Extract the (x, y) coordinate from the center of the cell holding the provided text.  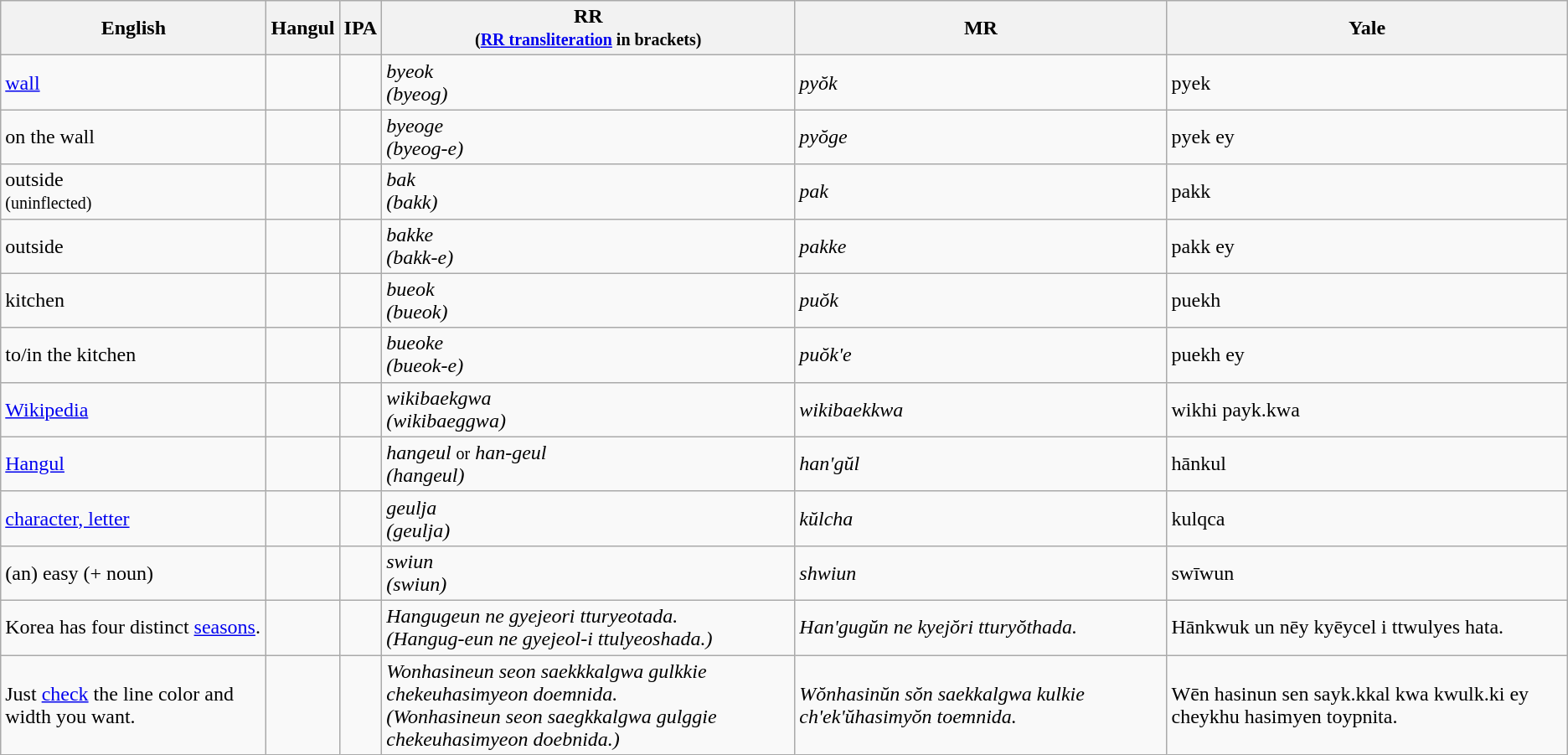
Wikipedia (134, 409)
swīwun (1367, 573)
pyŏge (981, 137)
puŏk'e (981, 355)
Han'gugŭn ne kyejŏri tturyŏthada. (981, 627)
English (134, 28)
MR (981, 28)
puekh (1367, 300)
bak(bakk) (588, 191)
bakke(bakk-e) (588, 246)
kŭlcha (981, 518)
hānkul (1367, 464)
swiun(swiun) (588, 573)
Hangugeun ne gyejeori tturyeotada.(Hangug-eun ne gyejeol-i ttulyeoshada.) (588, 627)
wikibaekkwa (981, 409)
pyek ey (1367, 137)
bueoke(bueok-e) (588, 355)
Just check the line color and width you want. (134, 706)
wikibaekgwa(wikibaeggwa) (588, 409)
pyŏk (981, 82)
RR(RR transliteration in brackets) (588, 28)
byeok(byeog) (588, 82)
Korea has four distinct seasons. (134, 627)
shwiun (981, 573)
character, letter (134, 518)
kitchen (134, 300)
on the wall (134, 137)
puŏk (981, 300)
Wēn hasinun sen sayk.kkal kwa kwulk.ki ey cheykhu hasimyen toypnita. (1367, 706)
(an) easy (+ noun) (134, 573)
outside (134, 246)
wall (134, 82)
pyek (1367, 82)
byeoge(byeog-e) (588, 137)
bueok(bueok) (588, 300)
wikhi payk.kwa (1367, 409)
IPA (360, 28)
pakk ey (1367, 246)
to/in the kitchen (134, 355)
Hānkwuk un nēy kyēycel i ttwulyes hata. (1367, 627)
Yale (1367, 28)
pakke (981, 246)
pakk (1367, 191)
pak (981, 191)
kulqca (1367, 518)
outside(uninflected) (134, 191)
Wŏnhasinŭn sŏn saekkalgwa kulkie ch'ek'ŭhasimyŏn toemnida. (981, 706)
puekh ey (1367, 355)
geulja(geulja) (588, 518)
han'gŭl (981, 464)
Wonhasineun seon saekkkalgwa gulkkie chekeuhasimyeon doemnida.(Wonhasineun seon saegkkalgwa gulggie chekeuhasimyeon doebnida.) (588, 706)
hangeul or han-geul(hangeul) (588, 464)
